Return the [x, y] coordinate for the center point of the cell that contains the specified text.  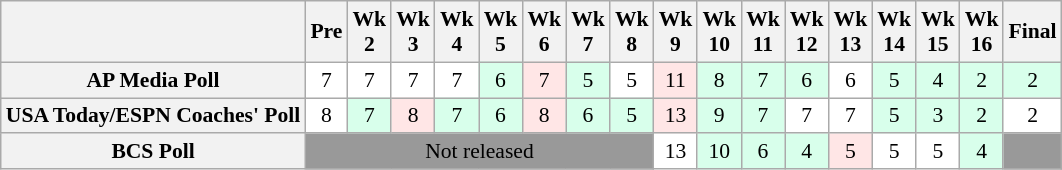
11 [676, 80]
Wk13 [851, 32]
Wk14 [894, 32]
Wk6 [544, 32]
Wk4 [457, 32]
Wk5 [501, 32]
9 [719, 116]
10 [719, 152]
BCS Poll [154, 152]
Pre [326, 32]
Wk8 [632, 32]
Wk7 [588, 32]
Wk11 [763, 32]
Wk9 [676, 32]
Wk3 [413, 32]
AP Media Poll [154, 80]
Wk 16 [982, 32]
Wk15 [938, 32]
3 [938, 116]
Wk10 [719, 32]
Wk12 [807, 32]
Not released [479, 152]
Final [1032, 32]
USA Today/ESPN Coaches' Poll [154, 116]
Wk2 [369, 32]
